Extract the (x, y) coordinate from the center of the cell holding the provided text.  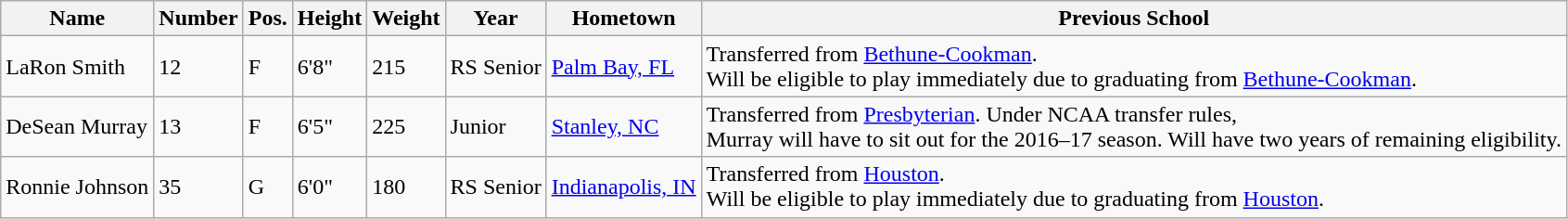
35 (198, 187)
13 (198, 126)
DeSean Murray (78, 126)
6'0" (329, 187)
Previous School (1133, 19)
Indianapolis, IN (623, 187)
LaRon Smith (78, 67)
225 (406, 126)
180 (406, 187)
12 (198, 67)
Transferred from Houston.Will be eligible to play immediately due to graduating from Houston. (1133, 187)
Transferred from Bethune-Cookman.Will be eligible to play immediately due to graduating from Bethune-Cookman. (1133, 67)
215 (406, 67)
Stanley, NC (623, 126)
6'8" (329, 67)
Junior (495, 126)
Name (78, 19)
Weight (406, 19)
G (267, 187)
6'5" (329, 126)
Year (495, 19)
Palm Bay, FL (623, 67)
Pos. (267, 19)
Hometown (623, 19)
Ronnie Johnson (78, 187)
Height (329, 19)
Number (198, 19)
